Locate the cell with the specified text and output its (X, Y) center coordinate. 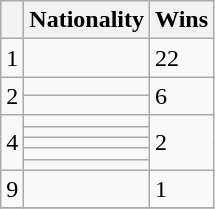
4 (12, 142)
6 (182, 96)
Nationality (87, 20)
22 (182, 58)
Wins (182, 20)
9 (12, 189)
